From the cell containing the given text, extract its center point as [x, y] coordinate. 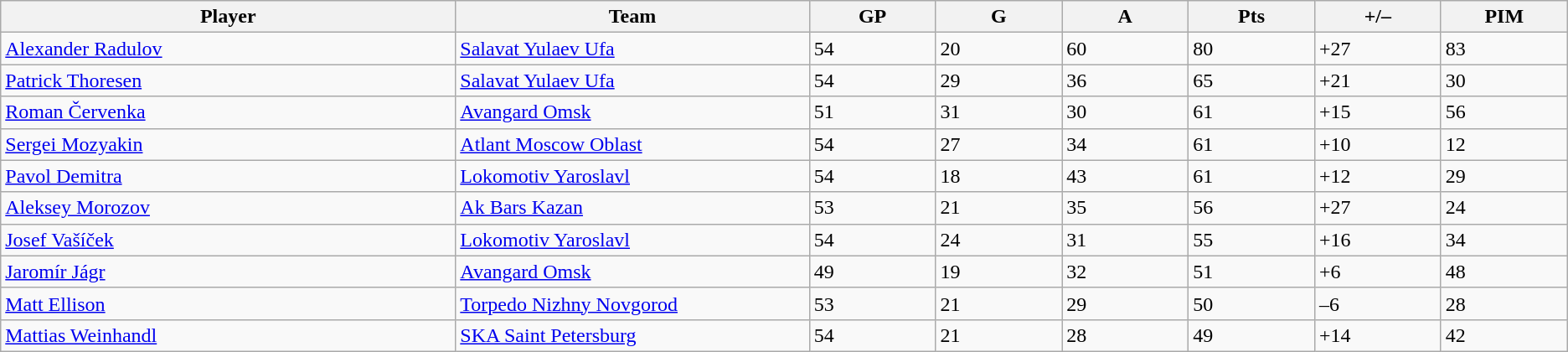
+15 [1377, 112]
+16 [1377, 240]
20 [998, 49]
PIM [1504, 17]
Sergei Mozyakin [228, 144]
G [998, 17]
43 [1126, 176]
32 [1126, 272]
Jaromír Jágr [228, 272]
A [1126, 17]
Roman Červenka [228, 112]
Matt Ellison [228, 303]
SKA Saint Petersburg [632, 335]
Pts [1251, 17]
19 [998, 272]
GP [873, 17]
18 [998, 176]
50 [1251, 303]
–6 [1377, 303]
35 [1126, 208]
Patrick Thoresen [228, 80]
Josef Vašíček [228, 240]
36 [1126, 80]
Ak Bars Kazan [632, 208]
Alexander Radulov [228, 49]
Torpedo Nizhny Novgorod [632, 303]
83 [1504, 49]
12 [1504, 144]
+10 [1377, 144]
42 [1504, 335]
65 [1251, 80]
+14 [1377, 335]
Player [228, 17]
48 [1504, 272]
+21 [1377, 80]
+6 [1377, 272]
Atlant Moscow Oblast [632, 144]
55 [1251, 240]
+/– [1377, 17]
Pavol Demitra [228, 176]
80 [1251, 49]
60 [1126, 49]
27 [998, 144]
+12 [1377, 176]
Aleksey Morozov [228, 208]
Mattias Weinhandl [228, 335]
Team [632, 17]
